Capture the cell that displays the provided text and extract its [X, Y] central coordinate. 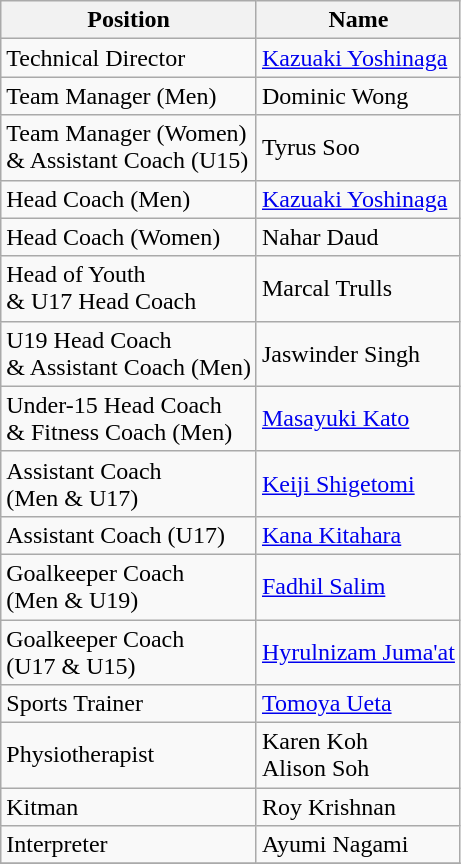
Position [129, 20]
Hyrulnizam Juma'at [358, 652]
Tomoya Ueta [358, 704]
Karen Koh Alison Soh [358, 756]
Jaswinder Singh [358, 354]
Assistant Coach (U17) [129, 535]
Ayumi Nagami [358, 845]
Roy Krishnan [358, 807]
Goalkeeper Coach (Men & U19) [129, 586]
Dominic Wong [358, 96]
Kitman [129, 807]
Head of Youth & U17 Head Coach [129, 288]
U19 Head Coach & Assistant Coach (Men) [129, 354]
Kana Kitahara [358, 535]
Nahar Daud [358, 237]
Team Manager (Women) & Assistant Coach (U15) [129, 148]
Goalkeeper Coach (U17 & U15) [129, 652]
Sports Trainer [129, 704]
Interpreter [129, 845]
Masayuki Kato [358, 418]
Technical Director [129, 58]
Name [358, 20]
Head Coach (Men) [129, 199]
Fadhil Salim [358, 586]
Under-15 Head Coach & Fitness Coach (Men) [129, 418]
Physiotherapist [129, 756]
Head Coach (Women) [129, 237]
Assistant Coach (Men & U17) [129, 484]
Keiji Shigetomi [358, 484]
Marcal Trulls [358, 288]
Tyrus Soo [358, 148]
Team Manager (Men) [129, 96]
